Determine the [x, y] coordinate at the center of the cell enclosing the given text.  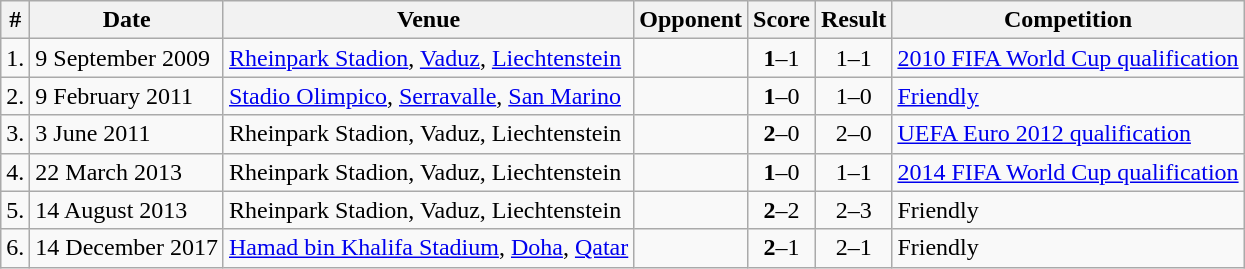
# [16, 20]
2010 FIFA World Cup qualification [1068, 58]
9 September 2009 [127, 58]
Date [127, 20]
Score [782, 20]
UEFA Euro 2012 qualification [1068, 134]
5. [16, 210]
Competition [1068, 20]
Venue [428, 20]
2. [16, 96]
2–3 [853, 210]
14 August 2013 [127, 210]
3 June 2011 [127, 134]
Hamad bin Khalifa Stadium, Doha, Qatar [428, 248]
9 February 2011 [127, 96]
Opponent [691, 20]
1. [16, 58]
Stadio Olimpico, Serravalle, San Marino [428, 96]
2014 FIFA World Cup qualification [1068, 172]
3. [16, 134]
2–2 [782, 210]
4. [16, 172]
Result [853, 20]
6. [16, 248]
22 March 2013 [127, 172]
14 December 2017 [127, 248]
